Find where the given text appears and provide that cell's center as (X, Y) coordinate. 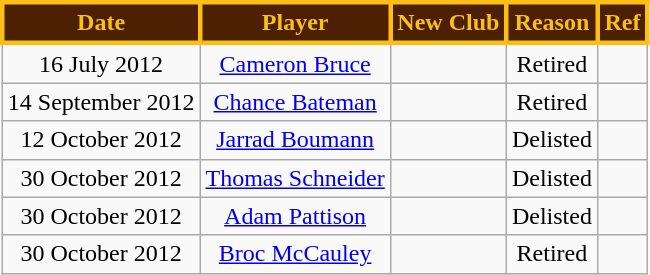
Adam Pattison (295, 216)
14 September 2012 (101, 102)
Broc McCauley (295, 254)
12 October 2012 (101, 140)
New Club (448, 22)
Jarrad Boumann (295, 140)
Ref (622, 22)
Thomas Schneider (295, 178)
16 July 2012 (101, 63)
Chance Bateman (295, 102)
Date (101, 22)
Player (295, 22)
Reason (552, 22)
Cameron Bruce (295, 63)
